For the text-containing cell, return its midpoint in (x, y) coordinate format. 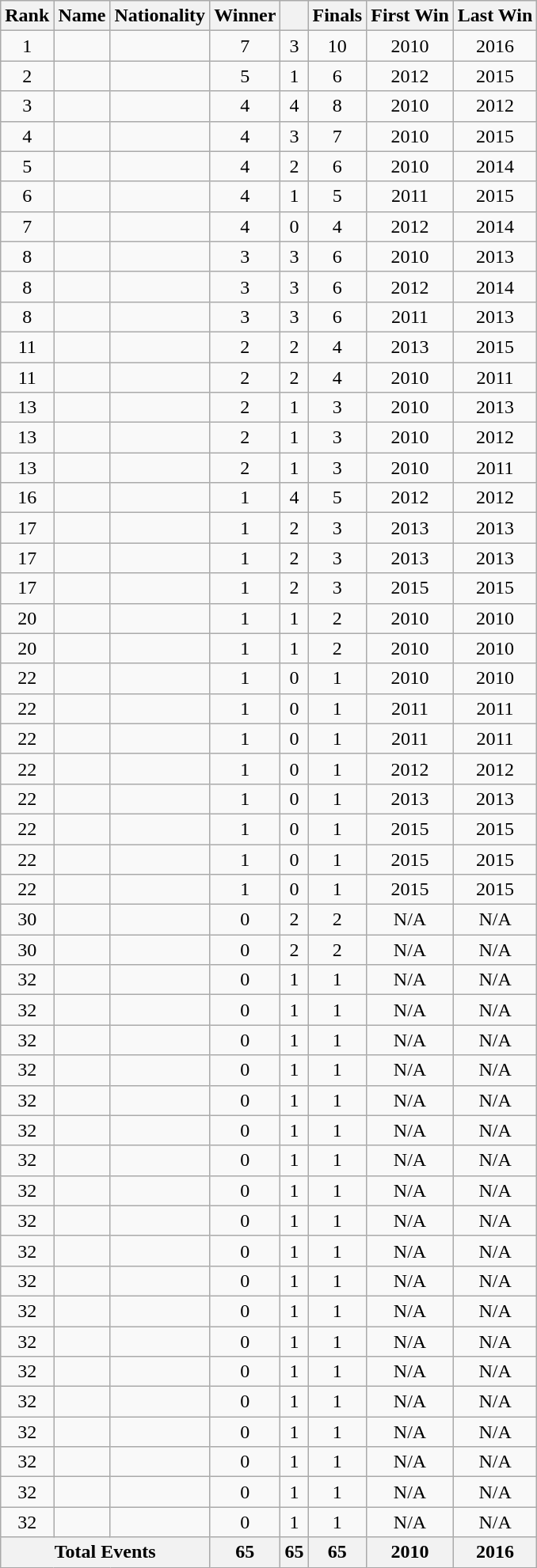
Name (82, 16)
First Win (410, 16)
Finals (337, 16)
Rank (27, 16)
Last Win (495, 16)
10 (337, 46)
16 (27, 498)
Winner (246, 16)
Nationality (160, 16)
Total Events (105, 1552)
